Scan for the cell matching the given text and deliver its [x, y] coordinate at center. 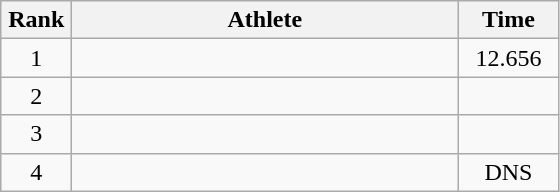
3 [36, 134]
12.656 [508, 58]
DNS [508, 172]
Rank [36, 20]
Athlete [265, 20]
Time [508, 20]
4 [36, 172]
1 [36, 58]
2 [36, 96]
